Capture the cell that displays the provided text and extract its (X, Y) central coordinate. 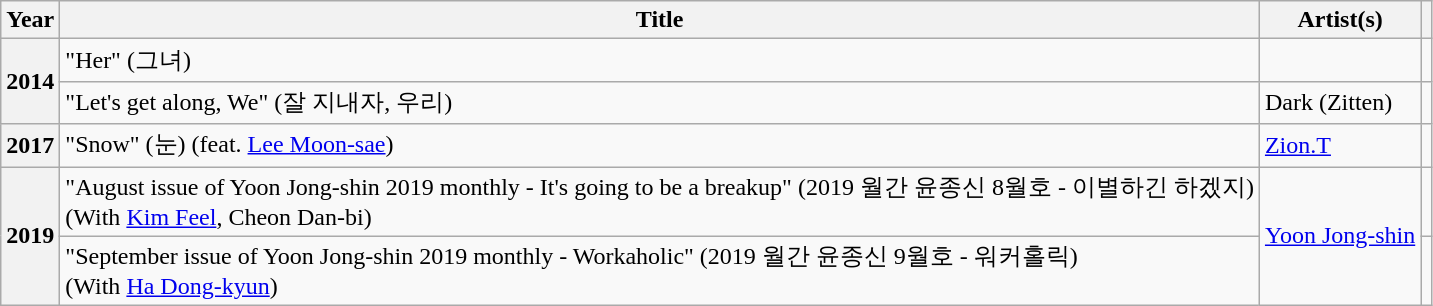
"Her" (그녀) (660, 60)
2014 (30, 82)
"August issue of Yoon Jong-shin 2019 monthly - It's going to be a breakup" (2019 월간 윤종신 8월호 - 이별하긴 하겠지)(With Kim Feel, Cheon Dan-bi) (660, 201)
2017 (30, 146)
Artist(s) (1340, 20)
Dark (Zitten) (1340, 102)
"September issue of Yoon Jong-shin 2019 monthly - Workaholic" (2019 월간 윤종신 9월호 - 워커홀릭) (With Ha Dong-kyun) (660, 271)
Yoon Jong-shin (1340, 236)
Year (30, 20)
2019 (30, 236)
Title (660, 20)
"Let's get along, We" (잘 지내자, 우리) (660, 102)
Zion.T (1340, 146)
"Snow" (눈) (feat. Lee Moon-sae) (660, 146)
